Extract the [X, Y] coordinate from the center of the cell holding the provided text.  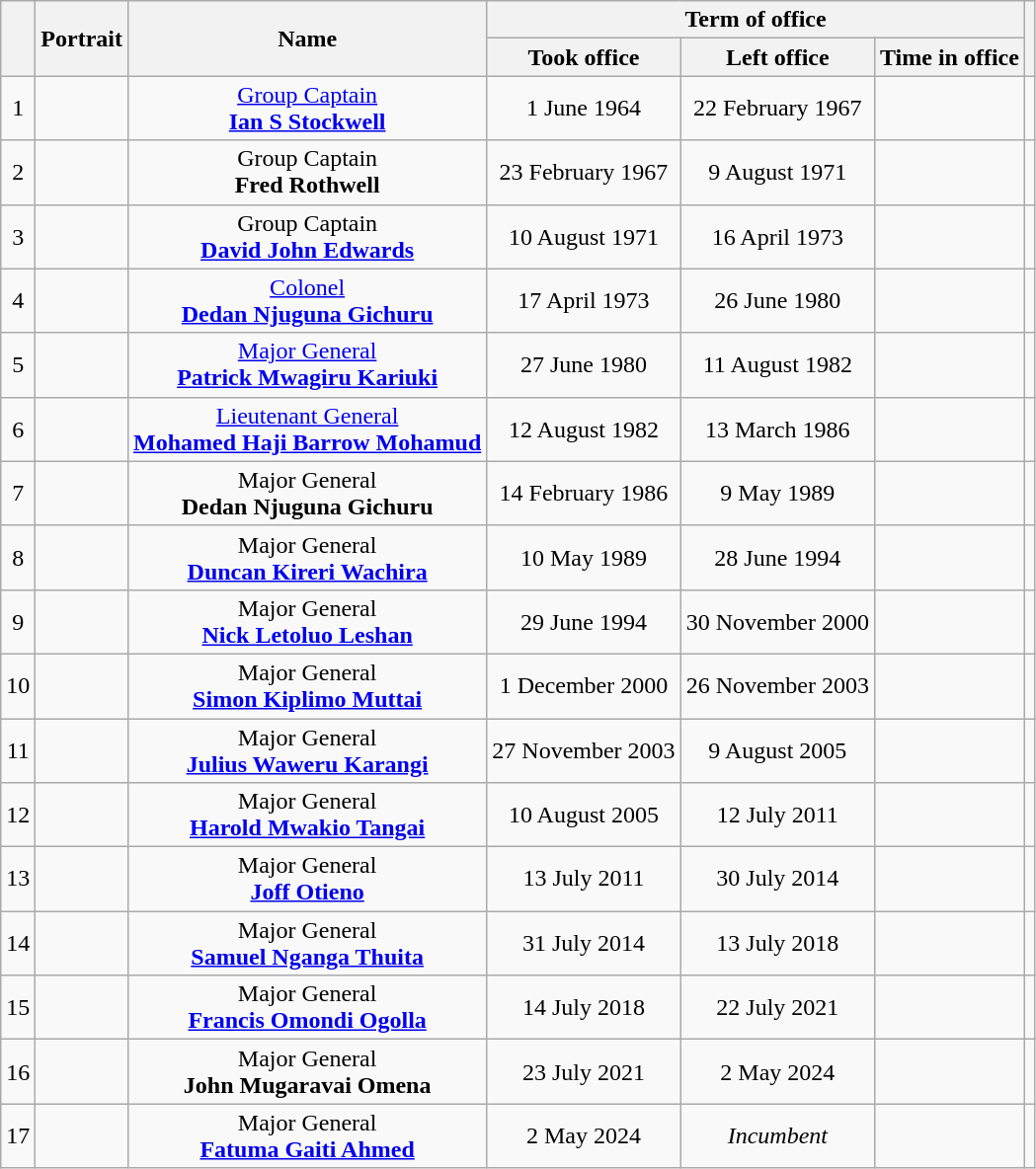
29 June 1994 [584, 622]
ColonelDedan Njuguna Gichuru [306, 300]
Group CaptainDavid John Edwards [306, 237]
4 [18, 300]
Major GeneralSimon Kiplimo Muttai [306, 685]
11 [18, 750]
1 June 1964 [584, 109]
Group CaptainIan S Stockwell [306, 109]
Major GeneralPatrick Mwagiru Kariuki [306, 365]
28 June 1994 [777, 557]
Major GeneralJulius Waweru Karangi [306, 750]
17 April 1973 [584, 300]
23 February 1967 [584, 172]
16 April 1973 [777, 237]
27 June 1980 [584, 365]
Major GeneralFrancis Omondi Ogolla [306, 1007]
8 [18, 557]
Portrait [82, 39]
5 [18, 365]
Left office [777, 57]
2 [18, 172]
Group CaptainFred Rothwell [306, 172]
12 July 2011 [777, 816]
10 August 1971 [584, 237]
10 May 1989 [584, 557]
14 [18, 944]
22 July 2021 [777, 1007]
Major GeneralFatuma Gaiti Ahmed [306, 1135]
1 December 2000 [584, 685]
Took office [584, 57]
13 July 2018 [777, 944]
7 [18, 494]
12 August 1982 [584, 429]
9 August 1971 [777, 172]
Major GeneralNick Letoluo Leshan [306, 622]
22 February 1967 [777, 109]
Major GeneralJoff Otieno [306, 879]
30 July 2014 [777, 879]
9 August 2005 [777, 750]
13 July 2011 [584, 879]
Term of office [757, 20]
26 June 1980 [777, 300]
31 July 2014 [584, 944]
Major GeneralJohn Mugaravai Omena [306, 1072]
30 November 2000 [777, 622]
Major GeneralDedan Njuguna Gichuru [306, 494]
Major GeneralSamuel Nganga Thuita [306, 944]
1 [18, 109]
12 [18, 816]
23 July 2021 [584, 1072]
13 [18, 879]
11 August 1982 [777, 365]
27 November 2003 [584, 750]
17 [18, 1135]
16 [18, 1072]
10 [18, 685]
9 [18, 622]
Incumbent [777, 1135]
3 [18, 237]
Major GeneralDuncan Kireri Wachira [306, 557]
26 November 2003 [777, 685]
10 August 2005 [584, 816]
6 [18, 429]
13 March 1986 [777, 429]
9 May 1989 [777, 494]
15 [18, 1007]
14 July 2018 [584, 1007]
14 February 1986 [584, 494]
Major GeneralHarold Mwakio Tangai [306, 816]
Lieutenant GeneralMohamed Haji Barrow Mohamud [306, 429]
Name [306, 39]
Time in office [949, 57]
